Identify which cell holds the provided text, then report its (x, y) central coordinate. 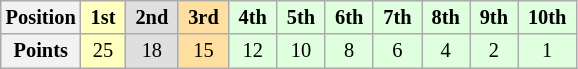
Points (41, 51)
4th (253, 17)
1 (547, 51)
7th (397, 17)
Position (41, 17)
4 (446, 51)
6 (397, 51)
2nd (152, 17)
3rd (203, 17)
5th (301, 17)
10th (547, 17)
8th (446, 17)
18 (152, 51)
8 (349, 51)
6th (349, 17)
15 (203, 51)
2 (494, 51)
9th (494, 17)
12 (253, 51)
10 (301, 51)
25 (104, 51)
1st (104, 17)
